Capture the cell that displays the provided text and extract its [x, y] central coordinate. 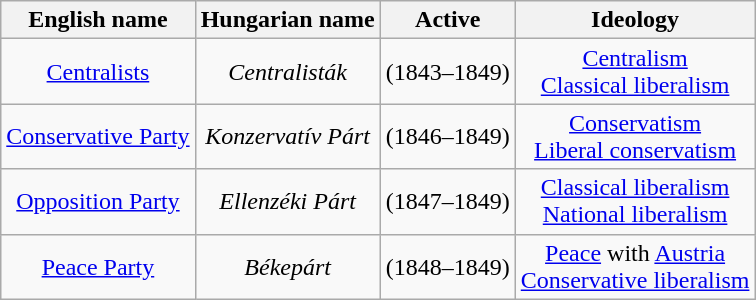
English name [98, 20]
(1846–1849) [448, 136]
Békepárt [288, 266]
Ellenzéki Párt [288, 202]
Konzervatív Párt [288, 136]
Centralists [98, 72]
Conservative Party [98, 136]
Classical liberalism National liberalism [635, 202]
(1847–1849) [448, 202]
Active [448, 20]
Peace with Austria Conservative liberalism [635, 266]
Peace Party [98, 266]
(1843–1849) [448, 72]
Conservatism Liberal conservatism [635, 136]
Hungarian name [288, 20]
Centralisták [288, 72]
Ideology [635, 20]
(1848–1849) [448, 266]
Opposition Party [98, 202]
Centralism Classical liberalism [635, 72]
